Scan for the cell matching the given text and deliver its (x, y) coordinate at center. 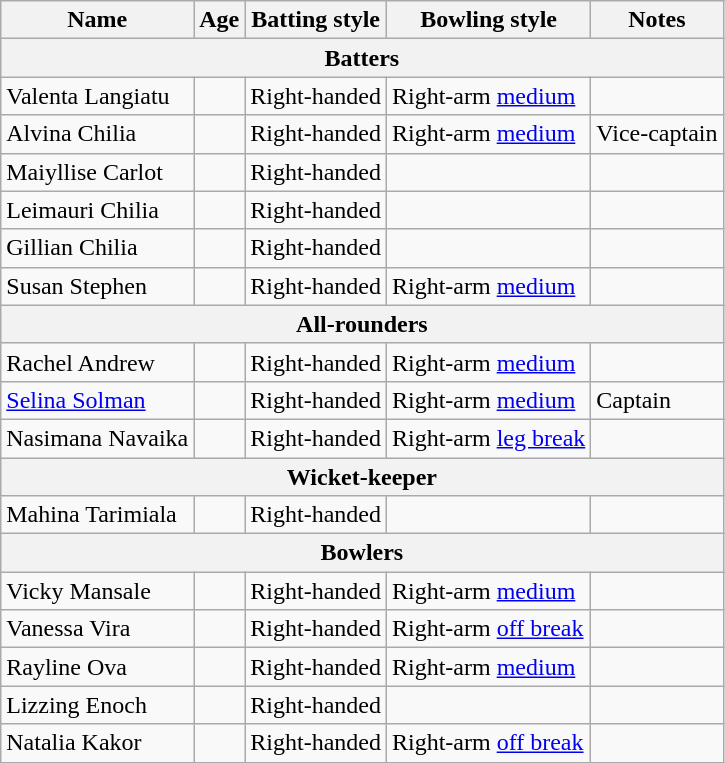
Gillian Chilia (98, 248)
Bowlers (362, 553)
Valenta Langiatu (98, 96)
Name (98, 20)
Notes (657, 20)
Vanessa Vira (98, 629)
Leimauri Chilia (98, 210)
Rayline Ova (98, 667)
Selina Solman (98, 400)
Vicky Mansale (98, 591)
Lizzing Enoch (98, 705)
Right-arm leg break (488, 438)
Susan Stephen (98, 286)
All-rounders (362, 324)
Captain (657, 400)
Nasimana Navaika (98, 438)
Age (220, 20)
Batting style (316, 20)
Mahina Tarimiala (98, 515)
Bowling style (488, 20)
Vice-captain (657, 134)
Wicket-keeper (362, 477)
Alvina Chilia (98, 134)
Maiyllise Carlot (98, 172)
Natalia Kakor (98, 743)
Rachel Andrew (98, 362)
Batters (362, 58)
